Extract the [X, Y] coordinate from the center of the cell holding the provided text.  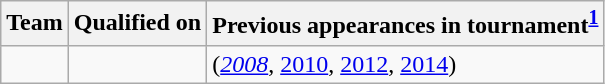
Qualified on [137, 24]
Team [35, 24]
(2008, 2010, 2012, 2014) [406, 64]
Previous appearances in tournament1 [406, 24]
